Locate the cell with the specified text and output its (X, Y) center coordinate. 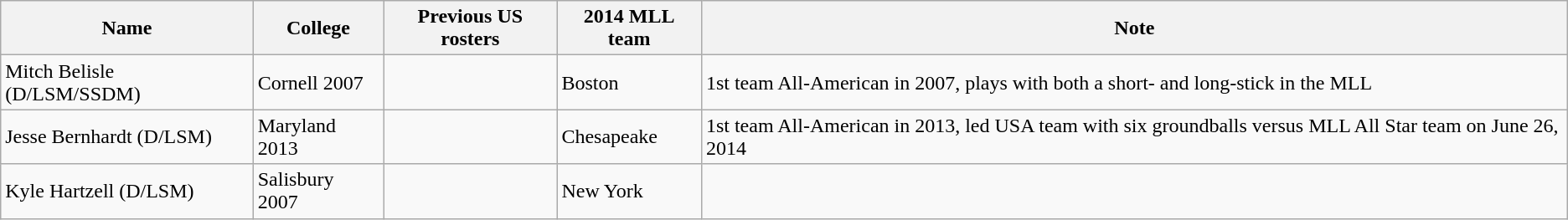
2014 MLL team (630, 28)
Cornell 2007 (318, 82)
Chesapeake (630, 137)
1st team All-American in 2013, led USA team with six groundballs versus MLL All Star team on June 26, 2014 (1134, 137)
Salisbury 2007 (318, 191)
College (318, 28)
Name (127, 28)
Note (1134, 28)
Maryland 2013 (318, 137)
Previous US rosters (471, 28)
Mitch Belisle (D/LSM/SSDM) (127, 82)
New York (630, 191)
1st team All-American in 2007, plays with both a short- and long-stick in the MLL (1134, 82)
Boston (630, 82)
Kyle Hartzell (D/LSM) (127, 191)
Jesse Bernhardt (D/LSM) (127, 137)
